Search for the cell housing the specified text and yield its [X, Y] center coordinate. 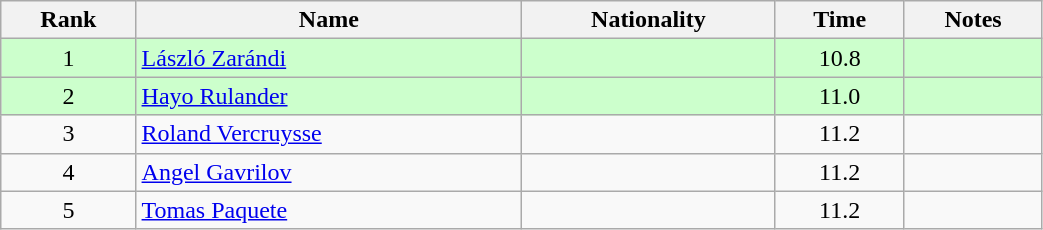
Angel Gavrilov [329, 172]
Tomas Paquete [329, 210]
Nationality [649, 20]
Time [840, 20]
Hayo Rulander [329, 96]
1 [68, 58]
3 [68, 134]
5 [68, 210]
Rank [68, 20]
10.8 [840, 58]
László Zarándi [329, 58]
4 [68, 172]
Roland Vercruysse [329, 134]
2 [68, 96]
Name [329, 20]
11.0 [840, 96]
Notes [973, 20]
